Find where the given text appears and provide that cell's center as [X, Y] coordinate. 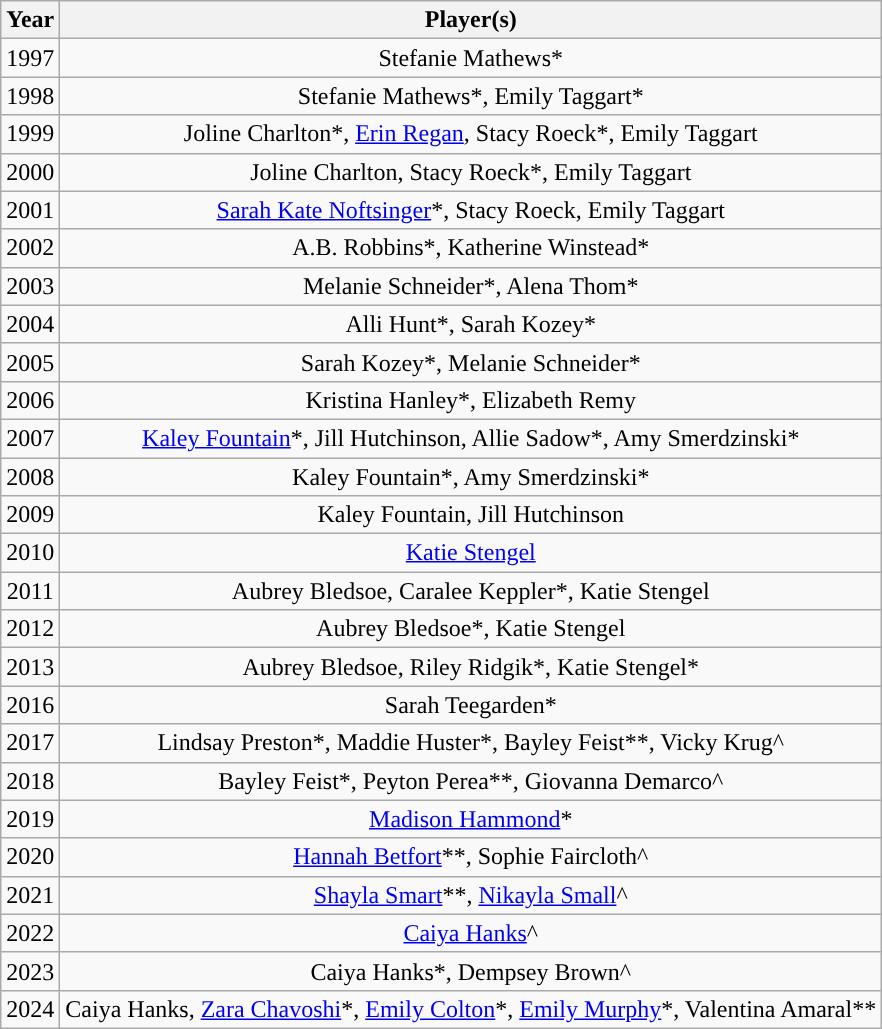
2018 [30, 781]
2012 [30, 629]
Katie Stengel [471, 553]
2020 [30, 857]
Joline Charlton, Stacy Roeck*, Emily Taggart [471, 172]
Player(s) [471, 20]
Shayla Smart**, Nikayla Small^ [471, 895]
Sarah Kozey*, Melanie Schneider* [471, 362]
2006 [30, 400]
Madison Hammond* [471, 819]
Stefanie Mathews*, Emily Taggart* [471, 96]
1997 [30, 58]
Caiya Hanks^ [471, 933]
2016 [30, 705]
Sarah Kate Noftsinger*, Stacy Roeck, Emily Taggart [471, 210]
Kaley Fountain*, Amy Smerdzinski* [471, 477]
Kaley Fountain*, Jill Hutchinson, Allie Sadow*, Amy Smerdzinski* [471, 438]
Lindsay Preston*, Maddie Huster*, Bayley Feist**, Vicky Krug^ [471, 743]
2011 [30, 591]
2024 [30, 1009]
A.B. Robbins*, Katherine Winstead* [471, 248]
2003 [30, 286]
Stefanie Mathews* [471, 58]
2005 [30, 362]
1998 [30, 96]
Joline Charlton*, Erin Regan, Stacy Roeck*, Emily Taggart [471, 134]
Melanie Schneider*, Alena Thom* [471, 286]
2002 [30, 248]
2019 [30, 819]
2007 [30, 438]
Hannah Betfort**, Sophie Faircloth^ [471, 857]
2010 [30, 553]
2008 [30, 477]
2004 [30, 324]
Caiya Hanks, Zara Chavoshi*, Emily Colton*, Emily Murphy*, Valentina Amaral** [471, 1009]
Bayley Feist*, Peyton Perea**, Giovanna Demarco^ [471, 781]
2023 [30, 971]
Sarah Teegarden* [471, 705]
Aubrey Bledsoe, Caralee Keppler*, Katie Stengel [471, 591]
2013 [30, 667]
2017 [30, 743]
2009 [30, 515]
2022 [30, 933]
Year [30, 20]
Caiya Hanks*, Dempsey Brown^ [471, 971]
1999 [30, 134]
Kaley Fountain, Jill Hutchinson [471, 515]
2001 [30, 210]
2021 [30, 895]
Aubrey Bledsoe, Riley Ridgik*, Katie Stengel* [471, 667]
Alli Hunt*, Sarah Kozey* [471, 324]
Kristina Hanley*, Elizabeth Remy [471, 400]
Aubrey Bledsoe*, Katie Stengel [471, 629]
2000 [30, 172]
